From the cell containing the given text, extract its center point as (x, y) coordinate. 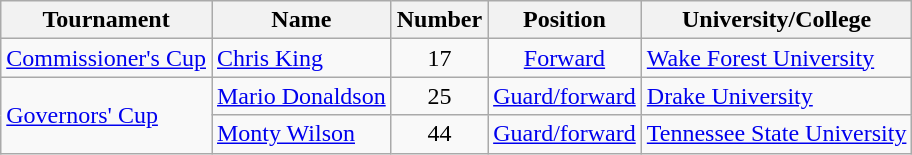
Number (439, 20)
Position (565, 20)
Chris King (302, 58)
25 (439, 96)
Commissioner's Cup (106, 58)
Mario Donaldson (302, 96)
Governors' Cup (106, 115)
44 (439, 134)
Monty Wilson (302, 134)
Tennessee State University (776, 134)
Drake University (776, 96)
University/College (776, 20)
Wake Forest University (776, 58)
Forward (565, 58)
17 (439, 58)
Tournament (106, 20)
Name (302, 20)
